Return the [X, Y] coordinate for the center point of the cell that contains the specified text.  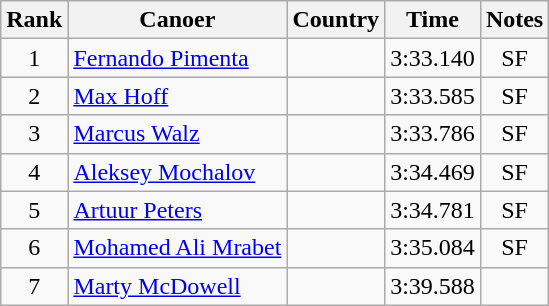
3:34.781 [433, 210]
Rank [34, 20]
3:34.469 [433, 172]
5 [34, 210]
Canoer [178, 20]
3:39.588 [433, 286]
1 [34, 58]
2 [34, 96]
Artuur Peters [178, 210]
7 [34, 286]
6 [34, 248]
Max Hoff [178, 96]
Marcus Walz [178, 134]
Notes [514, 20]
3:33.585 [433, 96]
Aleksey Mochalov [178, 172]
Mohamed Ali Mrabet [178, 248]
4 [34, 172]
3:33.140 [433, 58]
Time [433, 20]
3:33.786 [433, 134]
Fernando Pimenta [178, 58]
Marty McDowell [178, 286]
3 [34, 134]
Country [336, 20]
3:35.084 [433, 248]
